Return the [X, Y] coordinate for the center point of the cell that contains the specified text.  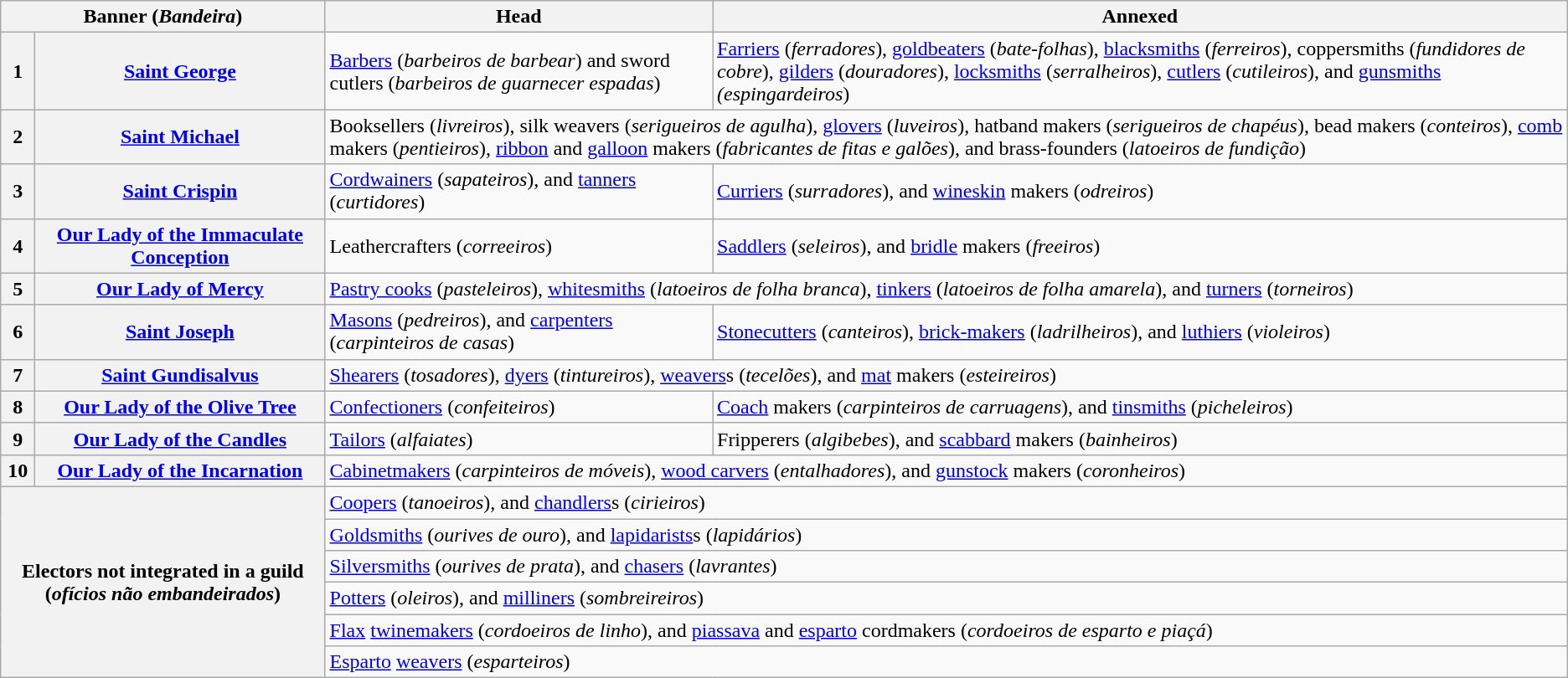
Silversmiths (ourives de prata), and chasers (lavrantes) [946, 567]
Stonecutters (canteiros), brick-makers (ladrilheiros), and luthiers (violeiros) [1139, 331]
Cabinetmakers (carpinteiros de móveis), wood carvers (entalhadores), and gunstock makers (coronheiros) [946, 470]
Saint Crispin [180, 191]
Our Lady of the Incarnation [180, 470]
Saint Michael [180, 137]
4 [18, 246]
Annexed [1139, 17]
Potters (oleiros), and milliners (sombreireiros) [946, 598]
Confectioners (confeiteiros) [518, 407]
Cordwainers (sapateiros), and tanners (curtidores) [518, 191]
Pastry cooks (pasteleiros), whitesmiths (latoeiros de folha branca), tinkers (latoeiros de folha amarela), and turners (torneiros) [946, 289]
1 [18, 71]
Coach makers (carpinteiros de carruagens), and tinsmiths (picheleiros) [1139, 407]
Saddlers (seleiros), and bridle makers (freeiros) [1139, 246]
Our Lady of the Immaculate Conception [180, 246]
Shearers (tosadores), dyers (tintureiros), weaverss (tecelões), and mat makers (esteireiros) [946, 375]
2 [18, 137]
10 [18, 470]
Saint George [180, 71]
Banner (Bandeira) [162, 17]
8 [18, 407]
3 [18, 191]
Head [518, 17]
Barbers (barbeiros de barbear) and sword cutlers (barbeiros de guarnecer espadas) [518, 71]
Our Lady of Mercy [180, 289]
Saint Joseph [180, 331]
Esparto weavers (esparteiros) [946, 662]
Saint Gundisalvus [180, 375]
Leathercrafters (correeiros) [518, 246]
5 [18, 289]
Fripperers (algibebes), and scabbard makers (bainheiros) [1139, 439]
Flax twinemakers (cordoeiros de linho), and piassava and esparto cordmakers (cordoeiros de esparto e piaçá) [946, 630]
Coopers (tanoeiros), and chandlerss (cirieiros) [946, 502]
Our Lady of the Olive Tree [180, 407]
7 [18, 375]
Tailors (alfaiates) [518, 439]
6 [18, 331]
Our Lady of the Candles [180, 439]
Curriers (surradores), and wineskin makers (odreiros) [1139, 191]
Goldsmiths (ourives de ouro), and lapidaristss (lapidários) [946, 535]
Masons (pedreiros), and carpenters (carpinteiros de casas) [518, 331]
9 [18, 439]
Electors not integrated in a guild (ofícios não embandeirados) [162, 582]
